For the text-containing cell, return its midpoint in (X, Y) coordinate format. 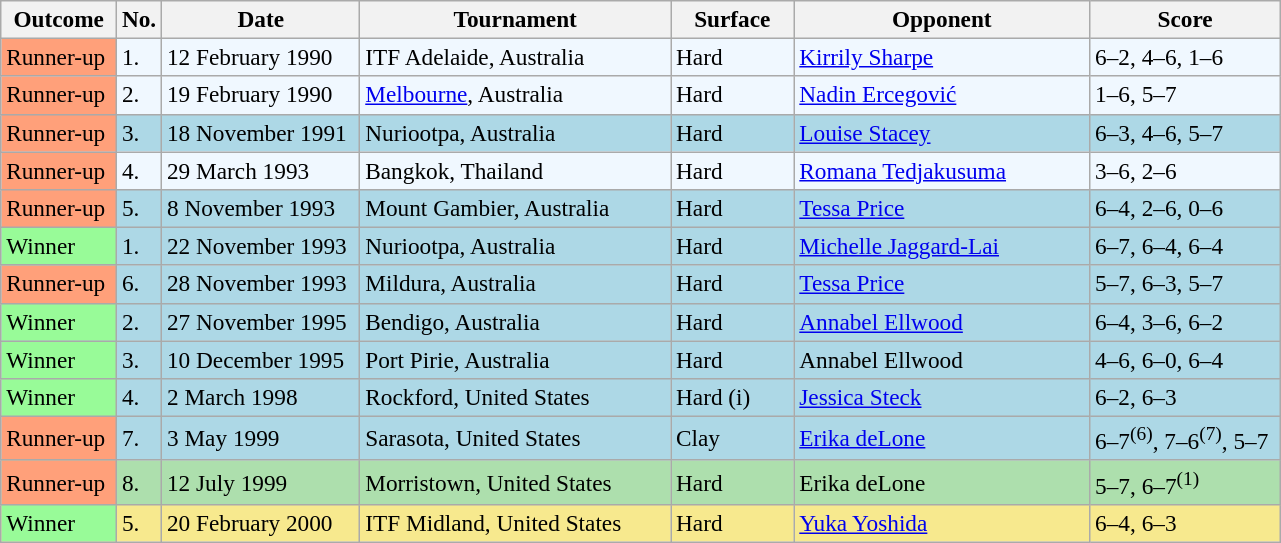
6–2, 4–6, 1–6 (1186, 57)
Score (1186, 19)
Sarasota, United States (516, 438)
No. (140, 19)
Melbourne, Australia (516, 95)
28 November 1993 (261, 284)
Morristown, United States (516, 482)
18 November 1991 (261, 133)
8 November 1993 (261, 208)
Hard (i) (732, 397)
Jessica Steck (942, 397)
19 February 1990 (261, 95)
6–4, 6–3 (1186, 523)
Bendigo, Australia (516, 322)
Tournament (516, 19)
1–6, 5–7 (1186, 95)
Rockford, United States (516, 397)
20 February 2000 (261, 523)
12 July 1999 (261, 482)
Mildura, Australia (516, 284)
Kirrily Sharpe (942, 57)
29 March 1993 (261, 170)
4–6, 6–0, 6–4 (1186, 359)
Yuka Yoshida (942, 523)
Louise Stacey (942, 133)
8. (140, 482)
2 March 1998 (261, 397)
22 November 1993 (261, 246)
Michelle Jaggard-Lai (942, 246)
Opponent (942, 19)
Mount Gambier, Australia (516, 208)
Surface (732, 19)
6–4, 2–6, 0–6 (1186, 208)
Outcome (59, 19)
Date (261, 19)
12 February 1990 (261, 57)
Clay (732, 438)
10 December 1995 (261, 359)
6–4, 3–6, 6–2 (1186, 322)
6–3, 4–6, 5–7 (1186, 133)
ITF Adelaide, Australia (516, 57)
5–7, 6–7(1) (1186, 482)
7. (140, 438)
27 November 1995 (261, 322)
6–2, 6–3 (1186, 397)
6. (140, 284)
Bangkok, Thailand (516, 170)
Nadin Ercegović (942, 95)
Romana Tedjakusuma (942, 170)
3 May 1999 (261, 438)
6–7, 6–4, 6–4 (1186, 246)
ITF Midland, United States (516, 523)
6–7(6), 7–6(7), 5–7 (1186, 438)
3–6, 2–6 (1186, 170)
5–7, 6–3, 5–7 (1186, 284)
Port Pirie, Australia (516, 359)
